Determine the [x, y] coordinate at the center of the cell enclosing the given text.  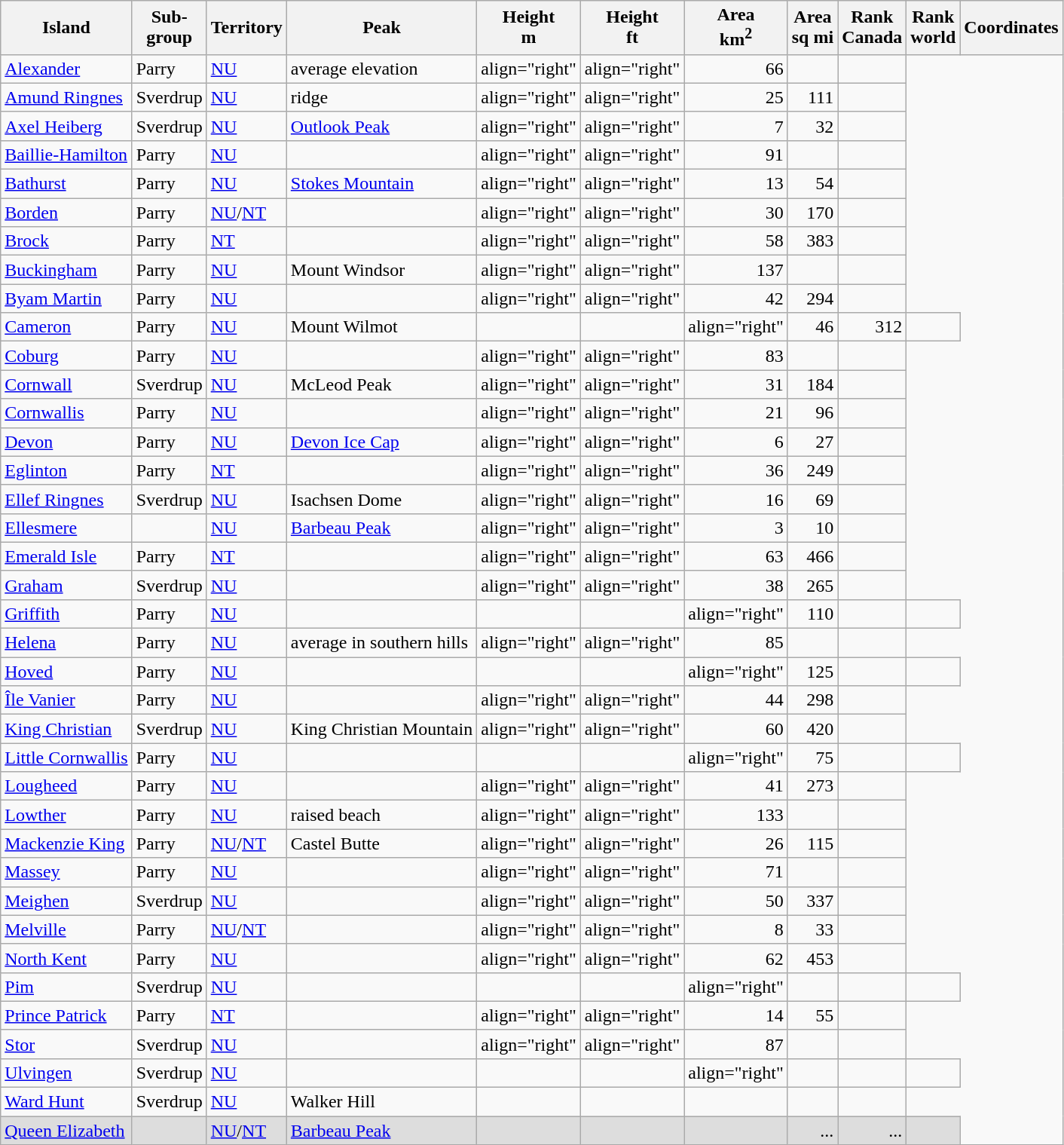
RankCanada [873, 28]
Ward Hunt [66, 1102]
Cornwallis [66, 413]
30 [736, 213]
38 [736, 585]
Territory [246, 28]
265 [812, 585]
50 [736, 901]
Heightft [632, 28]
115 [812, 843]
Devon Ice Cap [381, 442]
337 [812, 901]
13 [736, 184]
Axel Heiberg [66, 126]
Mount Windsor [381, 270]
453 [812, 958]
Areakm2 [736, 28]
36 [736, 470]
133 [736, 815]
Meighen [66, 901]
Ulvingen [66, 1073]
Brock [66, 241]
Devon [66, 442]
3 [736, 528]
Bathurst [66, 184]
6 [736, 442]
Cornwall [66, 384]
Prince Patrick [66, 1015]
249 [812, 470]
25 [736, 97]
111 [812, 97]
Amund Ringnes [66, 97]
83 [736, 356]
Melville [66, 929]
54 [812, 184]
Île Vanier [66, 700]
Walker Hill [381, 1102]
170 [812, 213]
Buckingham [66, 270]
Massey [66, 872]
32 [812, 126]
Sub-group [169, 28]
McLeod Peak [381, 384]
Peak [381, 28]
110 [812, 614]
King Christian [66, 729]
41 [736, 786]
46 [812, 327]
average in southern hills [381, 643]
31 [736, 384]
44 [736, 700]
66 [736, 69]
69 [812, 499]
85 [736, 643]
ridge [381, 97]
Stokes Mountain [381, 184]
King Christian Mountain [381, 729]
273 [812, 786]
Hoved [66, 672]
Areasq mi [812, 28]
North Kent [66, 958]
Helena [66, 643]
Byam Martin [66, 298]
63 [736, 556]
Coordinates [1011, 28]
Lowther [66, 815]
420 [812, 729]
16 [736, 499]
Mackenzie King [66, 843]
75 [812, 758]
26 [736, 843]
Queen Elizabeth [66, 1131]
Castel Butte [381, 843]
Mount Wilmot [381, 327]
184 [812, 384]
Coburg [66, 356]
Borden [66, 213]
Lougheed [66, 786]
Cameron [66, 327]
Heightm [529, 28]
Island [66, 28]
96 [812, 413]
Graham [66, 585]
7 [736, 126]
27 [812, 442]
383 [812, 241]
Outlook Peak [381, 126]
Stor [66, 1044]
Ellef Ringnes [66, 499]
125 [812, 672]
294 [812, 298]
Alexander [66, 69]
71 [736, 872]
21 [736, 413]
62 [736, 958]
55 [812, 1015]
33 [812, 929]
14 [736, 1015]
raised beach [381, 815]
Baillie-Hamilton [66, 155]
8 [736, 929]
312 [873, 327]
Pim [66, 987]
60 [736, 729]
Little Cornwallis [66, 758]
Eglinton [66, 470]
Ellesmere [66, 528]
Emerald Isle [66, 556]
Griffith [66, 614]
298 [812, 700]
466 [812, 556]
87 [736, 1044]
average elevation [381, 69]
58 [736, 241]
91 [736, 155]
10 [812, 528]
Rankworld [933, 28]
137 [736, 270]
Isachsen Dome [381, 499]
42 [736, 298]
